Identify which cell holds the provided text, then report its (x, y) central coordinate. 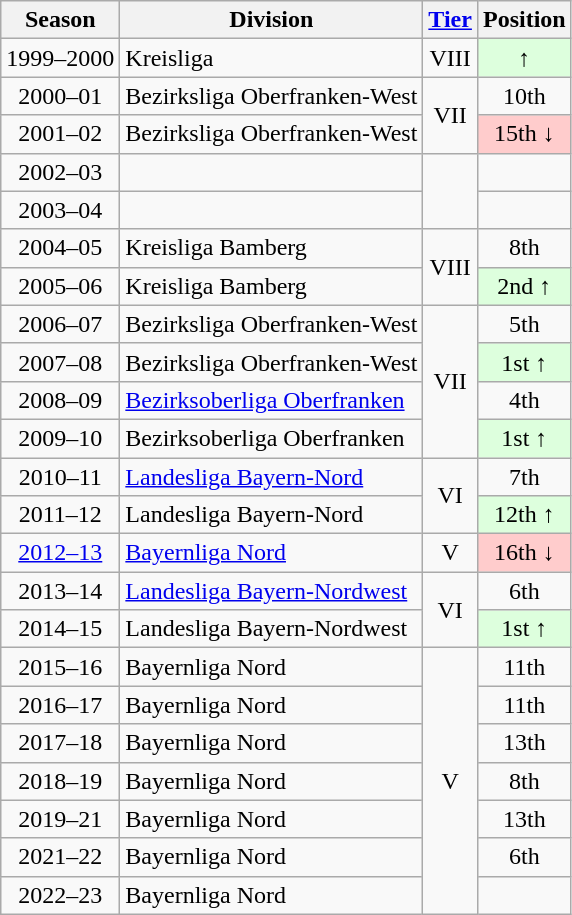
Tier (450, 20)
2008–09 (60, 400)
2011–12 (60, 515)
2012–13 (60, 553)
2006–07 (60, 324)
2009–10 (60, 438)
16th ↓ (524, 553)
5th (524, 324)
2003–04 (60, 210)
2007–08 (60, 362)
2005–06 (60, 286)
2010–11 (60, 477)
1999–2000 (60, 58)
4th (524, 400)
2018–19 (60, 781)
2016–17 (60, 705)
2015–16 (60, 667)
2022–23 (60, 895)
Position (524, 20)
12th ↑ (524, 515)
2nd ↑ (524, 286)
7th (524, 477)
2021–22 (60, 857)
10th (524, 96)
2000–01 (60, 96)
2014–15 (60, 629)
2019–21 (60, 819)
Kreisliga (272, 58)
2013–14 (60, 591)
2004–05 (60, 248)
Season (60, 20)
15th ↓ (524, 134)
2002–03 (60, 172)
↑ (524, 58)
Division (272, 20)
2001–02 (60, 134)
2017–18 (60, 743)
